Identify which cell holds the provided text, then report its (x, y) central coordinate. 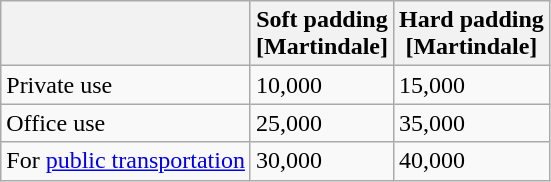
15,000 (471, 85)
25,000 (322, 123)
35,000 (471, 123)
10,000 (322, 85)
Private use (126, 85)
For public transportation (126, 161)
30,000 (322, 161)
Hard padding [Martindale] (471, 34)
Soft padding [Martindale] (322, 34)
40,000 (471, 161)
Office use (126, 123)
